Output the (x, y) coordinate of the center of the cell containing the given text.  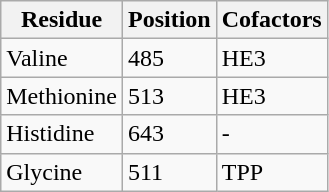
Valine (62, 58)
513 (169, 96)
- (272, 134)
TPP (272, 172)
Position (169, 20)
Cofactors (272, 20)
511 (169, 172)
Histidine (62, 134)
Glycine (62, 172)
485 (169, 58)
Methionine (62, 96)
Residue (62, 20)
643 (169, 134)
